Determine the [X, Y] coordinate at the center of the cell enclosing the given text.  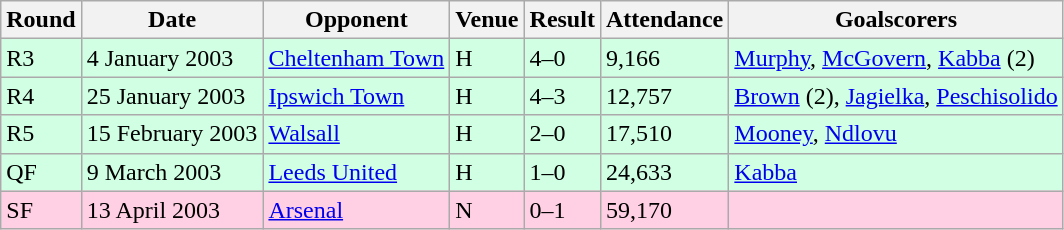
25 January 2003 [172, 96]
1–0 [562, 172]
Arsenal [356, 210]
Date [172, 20]
9 March 2003 [172, 172]
Cheltenham Town [356, 58]
24,633 [664, 172]
2–0 [562, 134]
13 April 2003 [172, 210]
Leeds United [356, 172]
Round [41, 20]
15 February 2003 [172, 134]
QF [41, 172]
Walsall [356, 134]
N [487, 210]
Brown (2), Jagielka, Peschisolido [896, 96]
17,510 [664, 134]
59,170 [664, 210]
SF [41, 210]
4 January 2003 [172, 58]
R5 [41, 134]
Result [562, 20]
4–0 [562, 58]
12,757 [664, 96]
Goalscorers [896, 20]
Opponent [356, 20]
Venue [487, 20]
0–1 [562, 210]
9,166 [664, 58]
Mooney, Ndlovu [896, 134]
R3 [41, 58]
4–3 [562, 96]
Murphy, McGovern, Kabba (2) [896, 58]
R4 [41, 96]
Ipswich Town [356, 96]
Attendance [664, 20]
Kabba [896, 172]
